Find where the given text appears and provide that cell's center as [X, Y] coordinate. 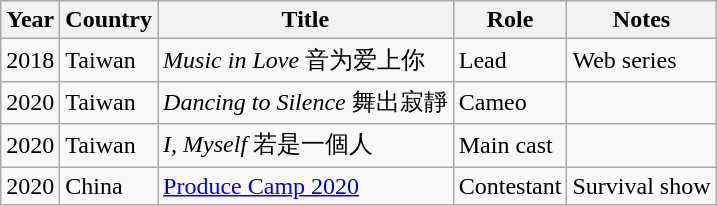
Dancing to Silence 舞出寂靜 [306, 102]
Notes [642, 20]
Web series [642, 60]
Lead [510, 60]
Main cast [510, 146]
Role [510, 20]
Survival show [642, 185]
Title [306, 20]
Country [109, 20]
Produce Camp 2020 [306, 185]
Year [30, 20]
China [109, 185]
Music in Love 音为爱上你 [306, 60]
Contestant [510, 185]
2018 [30, 60]
I, Myself 若是一個人 [306, 146]
Cameo [510, 102]
